Find where the given text appears and provide that cell's center as [x, y] coordinate. 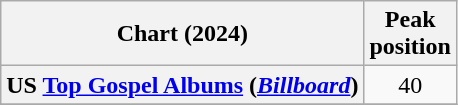
Chart (2024) [182, 34]
Peakposition [410, 34]
40 [410, 85]
US Top Gospel Albums (Billboard) [182, 85]
